Pinpoint the cell where the given text exists, returning its [X, Y] midpoint coordinate. 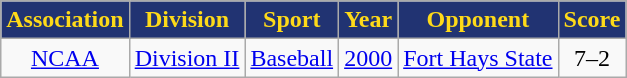
Year [368, 20]
Sport [292, 20]
NCAA [65, 58]
Score [592, 20]
Baseball [292, 58]
2000 [368, 58]
Opponent [478, 20]
Division [187, 20]
7–2 [592, 58]
Fort Hays State [478, 58]
Association [65, 20]
Division II [187, 58]
